For the text-containing cell, return its midpoint in (x, y) coordinate format. 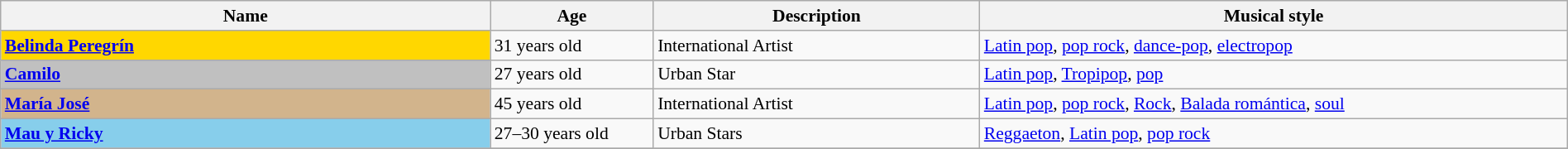
Description (817, 16)
45 years old (572, 104)
Reggaeton, Latin pop, pop rock (1274, 134)
Latin pop, pop rock, Rock, Balada romántica, soul (1274, 104)
Urban Star (817, 74)
Musical style (1274, 16)
Mau y Ricky (246, 134)
Latin pop, Tropipop, pop (1274, 74)
31 years old (572, 46)
Age (572, 16)
Latin pop, pop rock, dance-pop, electropop (1274, 46)
Camilo (246, 74)
Belinda Peregrín (246, 46)
Name (246, 16)
María José (246, 104)
27 years old (572, 74)
Urban Stars (817, 134)
27–30 years old (572, 134)
